Pinpoint the cell where the given text exists, returning its (x, y) midpoint coordinate. 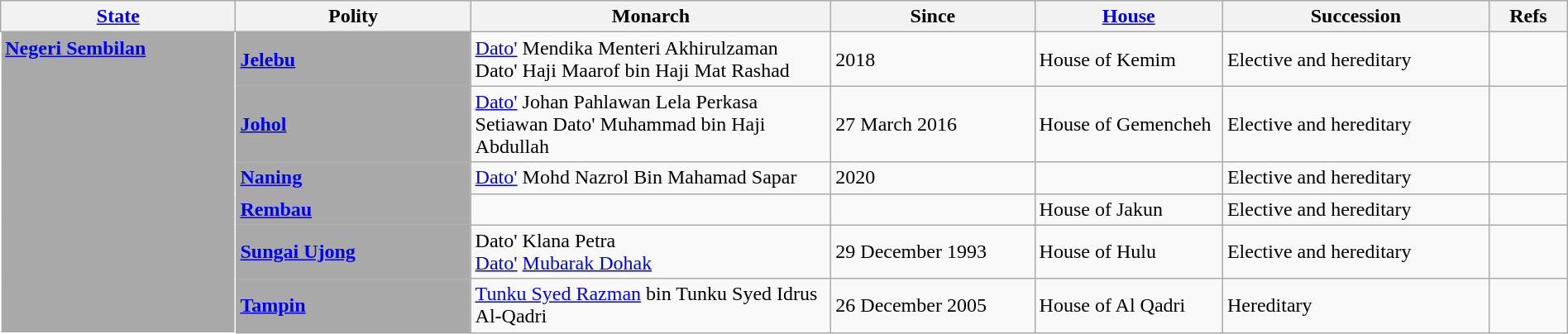
Monarch (651, 17)
Naning (353, 178)
Dato' Mohd Nazrol Bin Mahamad Sapar (651, 178)
State (118, 17)
Tunku Syed Razman bin Tunku Syed Idrus Al-Qadri (651, 306)
Polity (353, 17)
Since (933, 17)
House of Al Qadri (1128, 306)
Negeri Sembilan (118, 182)
Hereditary (1355, 306)
Dato' Klana PetraDato' Mubarak Dohak (651, 251)
Johol (353, 124)
House of Kemim (1128, 60)
Refs (1528, 17)
27 March 2016 (933, 124)
29 December 1993 (933, 251)
Sungai Ujong (353, 251)
Jelebu (353, 60)
26 December 2005 (933, 306)
Rembau (353, 209)
Dato' Johan Pahlawan Lela Perkasa Setiawan Dato' Muhammad bin Haji Abdullah (651, 124)
2020 (933, 178)
House of Jakun (1128, 209)
Succession (1355, 17)
2018 (933, 60)
Tampin (353, 306)
House of Hulu (1128, 251)
House (1128, 17)
House of Gemencheh (1128, 124)
Dato' Mendika Menteri AkhirulzamanDato' Haji Maarof bin Haji Mat Rashad (651, 60)
